Detect which cell encompasses the target text, then output its [X, Y] center coordinate. 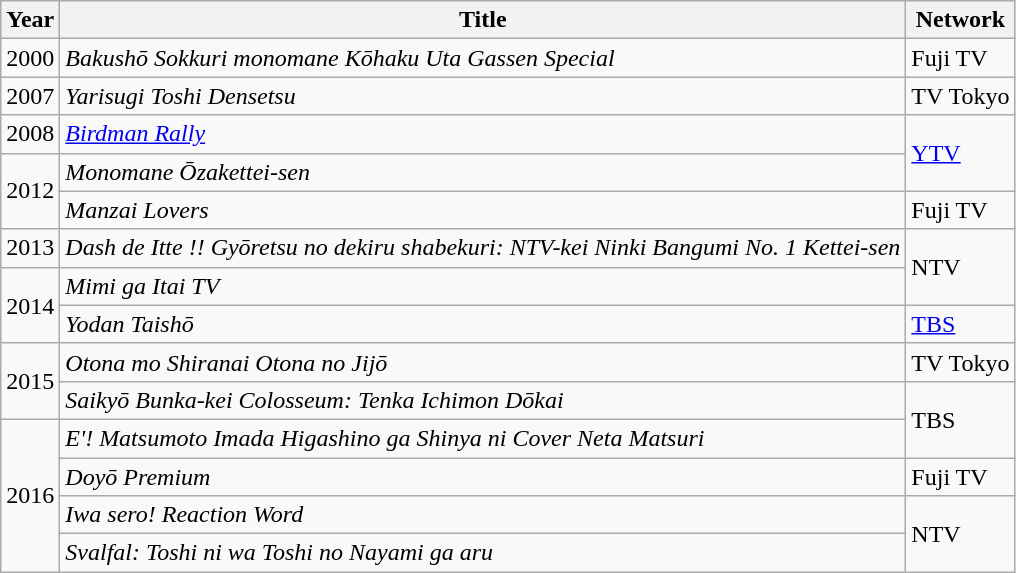
Mimi ga Itai TV [483, 286]
Doyō Premium [483, 477]
Birdman Rally [483, 134]
Bakushō Sokkuri monomane Kōhaku Uta Gassen Special [483, 58]
2016 [30, 495]
Manzai Lovers [483, 210]
YTV [960, 153]
Year [30, 20]
2015 [30, 381]
Iwa sero! Reaction Word [483, 515]
Title [483, 20]
Otona mo Shiranai Otona no Jijō [483, 362]
Monomane Ōzakettei-sen [483, 172]
Yarisugi Toshi Densetsu [483, 96]
Yodan Taishō [483, 324]
2012 [30, 191]
2007 [30, 96]
2014 [30, 305]
Dash de Itte !! Gyōretsu no dekiru shabekuri: NTV-kei Ninki Bangumi No. 1 Kettei-sen [483, 248]
2008 [30, 134]
2013 [30, 248]
2000 [30, 58]
E'! Matsumoto Imada Higashino ga Shinya ni Cover Neta Matsuri [483, 438]
Network [960, 20]
Svalfal: Toshi ni wa Toshi no Nayami ga aru [483, 553]
Saikyō Bunka-kei Colosseum: Tenka Ichimon Dōkai [483, 400]
